Search for the cell housing the specified text and yield its [X, Y] center coordinate. 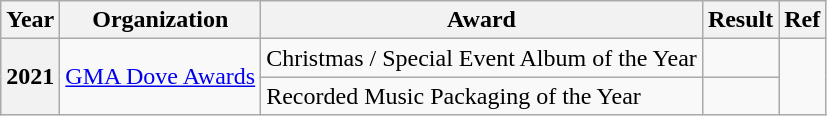
Recorded Music Packaging of the Year [482, 96]
Organization [160, 20]
GMA Dove Awards [160, 77]
2021 [30, 77]
Award [482, 20]
Year [30, 20]
Ref [802, 20]
Christmas / Special Event Album of the Year [482, 58]
Result [740, 20]
